Identify which cell holds the provided text, then report its (x, y) central coordinate. 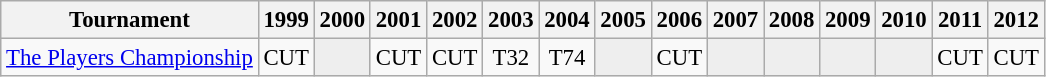
T74 (567, 58)
2004 (567, 20)
2002 (455, 20)
Tournament (130, 20)
2001 (398, 20)
T32 (511, 58)
2012 (1016, 20)
2000 (342, 20)
2005 (623, 20)
2009 (848, 20)
2008 (792, 20)
The Players Championship (130, 58)
2003 (511, 20)
2011 (960, 20)
2006 (679, 20)
2010 (904, 20)
2007 (735, 20)
1999 (286, 20)
